Return the (X, Y) coordinate for the center point of the cell that contains the specified text.  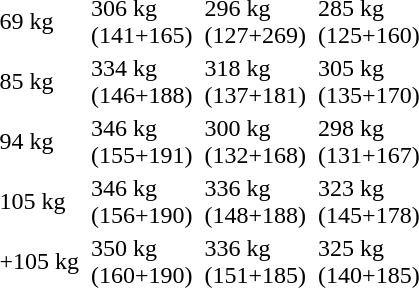
334 kg(146+188) (142, 82)
336 kg(148+188) (256, 202)
346 kg(156+190) (142, 202)
318 kg(137+181) (256, 82)
346 kg(155+191) (142, 142)
300 kg(132+168) (256, 142)
